Output the [X, Y] coordinate of the center of the cell containing the given text.  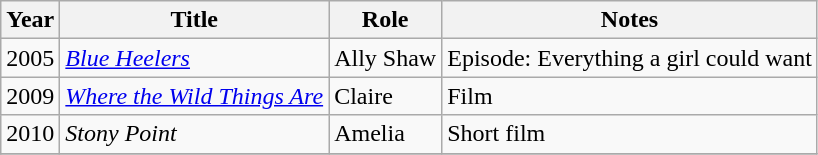
Where the Wild Things Are [194, 96]
Stony Point [194, 134]
Claire [386, 96]
2005 [30, 58]
Episode: Everything a girl could want [630, 58]
Notes [630, 20]
Title [194, 20]
Blue Heelers [194, 58]
Year [30, 20]
Ally Shaw [386, 58]
2009 [30, 96]
2010 [30, 134]
Amelia [386, 134]
Short film [630, 134]
Role [386, 20]
Film [630, 96]
